Search for the cell housing the specified text and yield its (X, Y) center coordinate. 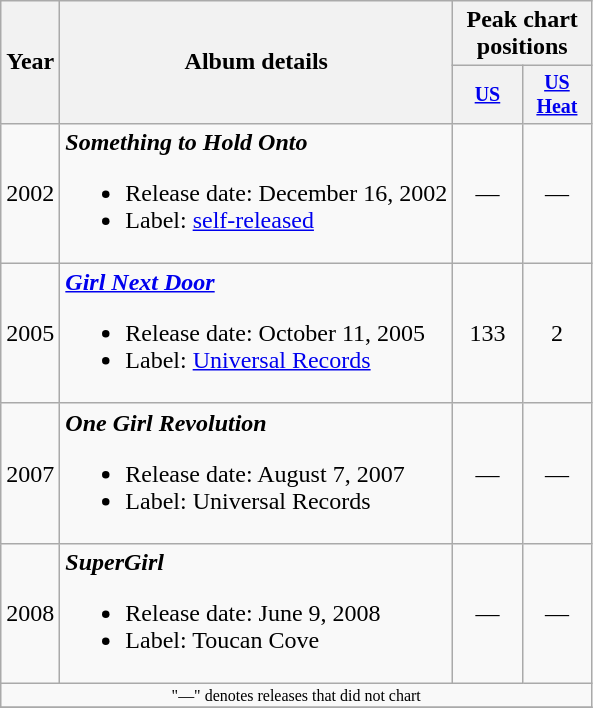
2002 (30, 193)
2007 (30, 473)
Year (30, 62)
"—" denotes releases that did not chart (296, 696)
Album details (256, 62)
2 (556, 333)
One Girl RevolutionRelease date: August 7, 2007Label: Universal Records (256, 473)
133 (488, 333)
US Heat (556, 94)
Peak chartpositions (522, 34)
SuperGirlRelease date: June 9, 2008Label: Toucan Cove (256, 613)
Girl Next DoorRelease date: October 11, 2005Label: Universal Records (256, 333)
US (488, 94)
2005 (30, 333)
Something to Hold OntoRelease date: December 16, 2002Label: self-released (256, 193)
2008 (30, 613)
